Return (x, y) of the center of cell containing provided text 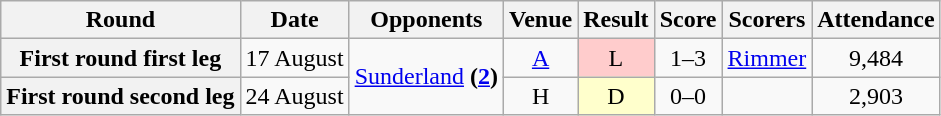
First round second leg (120, 96)
1–3 (688, 58)
Date (294, 20)
L (616, 58)
Round (120, 20)
9,484 (876, 58)
Opponents (426, 20)
D (616, 96)
0–0 (688, 96)
Sunderland (2) (426, 77)
2,903 (876, 96)
Score (688, 20)
Scorers (767, 20)
First round first leg (120, 58)
24 August (294, 96)
H (540, 96)
17 August (294, 58)
A (540, 58)
Rimmer (767, 58)
Attendance (876, 20)
Venue (540, 20)
Result (616, 20)
